Return [x, y] of the center of cell containing provided text 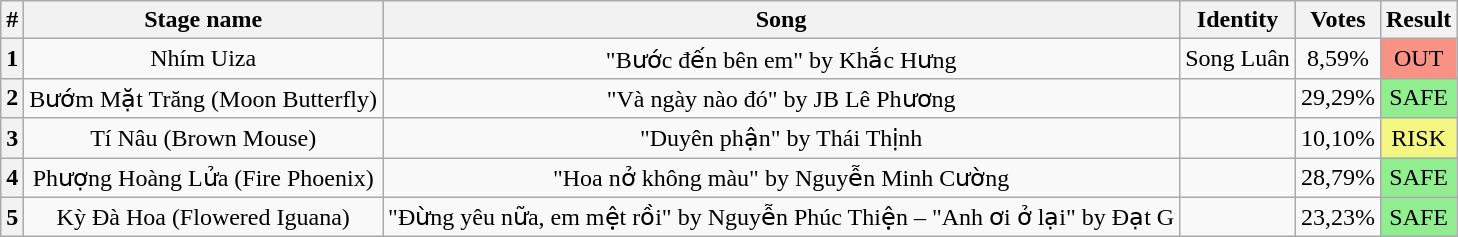
Bướm Mặt Trăng (Moon Butterfly) [204, 98]
OUT [1418, 59]
8,59% [1338, 59]
2 [12, 98]
"Hoa nở không màu" by Nguyễn Minh Cường [782, 178]
Song [782, 20]
4 [12, 178]
5 [12, 217]
RISK [1418, 138]
"Và ngày nào đó" by JB Lê Phương [782, 98]
Nhím Uiza [204, 59]
Identity [1238, 20]
# [12, 20]
"Duyên phận" by Thái Thịnh [782, 138]
3 [12, 138]
"Bước đến bên em" by Khắc Hưng [782, 59]
10,10% [1338, 138]
Song Luân [1238, 59]
23,23% [1338, 217]
Phượng Hoàng Lửa (Fire Phoenix) [204, 178]
Kỳ Đà Hoa (Flowered Iguana) [204, 217]
Votes [1338, 20]
28,79% [1338, 178]
Stage name [204, 20]
29,29% [1338, 98]
Result [1418, 20]
Tí Nâu (Brown Mouse) [204, 138]
"Đừng yêu nữa, em mệt rồi" by Nguyễn Phúc Thiện – "Anh ơi ở lại" by Đạt G [782, 217]
1 [12, 59]
